For the text-containing cell, return its midpoint in [X, Y] coordinate format. 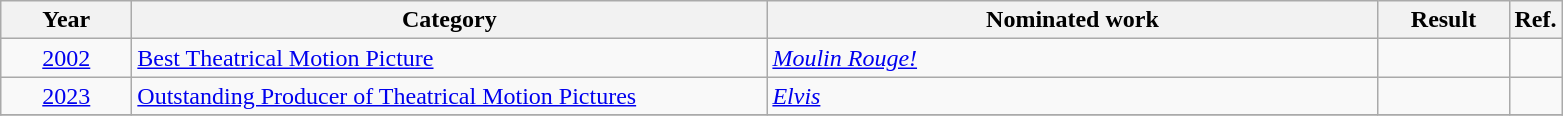
Result [1444, 20]
Outstanding Producer of Theatrical Motion Pictures [450, 96]
Nominated work [1072, 20]
Moulin Rouge! [1072, 58]
Elvis [1072, 96]
Best Theatrical Motion Picture [450, 58]
Category [450, 20]
2002 [66, 58]
Ref. [1536, 20]
Year [66, 20]
2023 [66, 96]
